Extract the [X, Y] coordinate from the center of the cell holding the provided text.  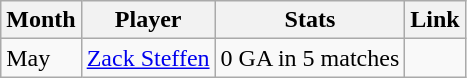
Player [148, 20]
Month [41, 20]
Zack Steffen [148, 58]
0 GA in 5 matches [310, 58]
May [41, 58]
Stats [310, 20]
Link [435, 20]
